Locate the cell with the specified text and output its [X, Y] center coordinate. 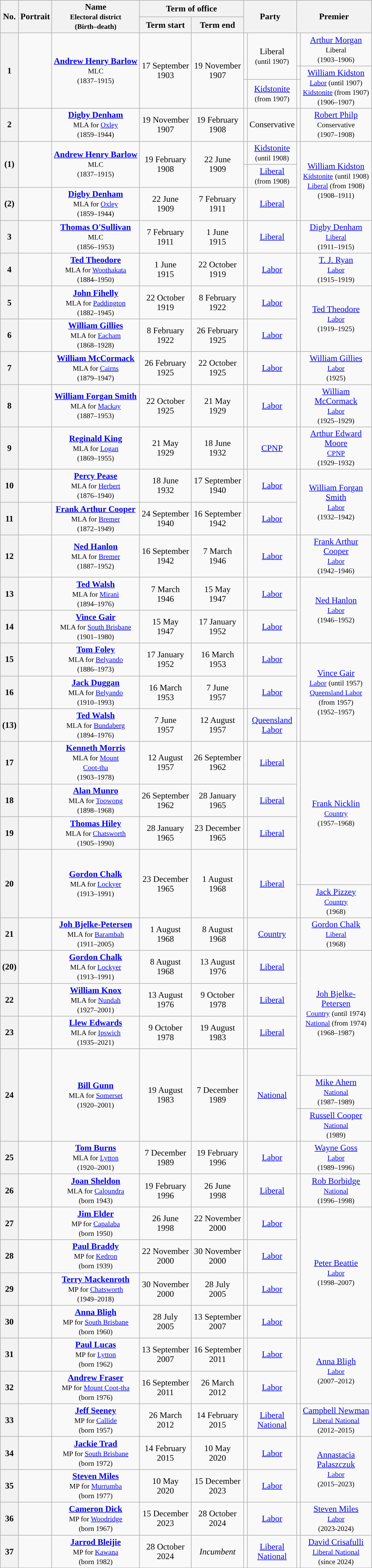
Paul BraddyMP for Kedron(born 1939) [96, 1256]
Ned HanlonMLA for Bremer(1887–1952) [96, 556]
24 September1940 [165, 519]
Digby DenhamLiberal(1911–1915) [336, 237]
Mike AhernNational(1987–1989) [336, 1092]
Cameron DickMP for Woodridge(born 1967) [96, 1518]
Wayne GossLabor(1989–1996) [336, 1158]
Liberal(until 1907) [272, 56]
17 [9, 763]
Frank Arthur CooperMLA for Bremer(1872–1949) [96, 519]
William KidstonKidstonite (until 1908)Liberal (from 1908)(1908–1911) [336, 181]
Country [272, 934]
(2) [9, 204]
Jack PizzeyCountry(1968) [336, 901]
Vince GairLabor (until 1957)Queensland Labor (from 1957)(1952–1957) [336, 692]
10 [9, 486]
9 [9, 448]
Tom FoleyMLA for Belyando(1886–1973) [96, 659]
31 [9, 1354]
Frank NicklinCountry(1957–1968) [336, 813]
Anna BlighMP for South Brisbane(born 1960) [96, 1322]
30 [9, 1322]
Annastacia PalaszczukLabor(2015–2023) [336, 1469]
5 [9, 302]
Arthur Edward MooreCPNP(1929–1932) [336, 448]
Steven MilesLabor(2023-2024) [336, 1518]
Joh Bjelke-PetersenMLA for Barambah(1911–2005) [96, 934]
William GilliesLabor(1925) [336, 368]
14 [9, 627]
Incumbent [218, 1551]
34 [9, 1453]
Term of office [192, 9]
Tom BurnsMLA for Lytton(1920–2001) [96, 1158]
William McCormackLabor(1925–1929) [336, 406]
Frank Arthur CooperLabor(1942–1946) [336, 556]
37 [9, 1551]
12 [9, 556]
Arthur MorganLiberal(1903–1906) [336, 50]
Percy PeaseMLA for Herbert(1876–1940) [96, 486]
Jim ElderMP for Capalaba(born 1950) [96, 1223]
23 [9, 1033]
CPNP [272, 448]
17 September1903 [165, 71]
Party [270, 17]
Term start [165, 25]
28 [9, 1256]
1 [9, 71]
Robert PhilpConservative(1907–1908) [336, 125]
3 [9, 237]
Conservative [272, 125]
20 [9, 883]
Jarrod BleijieMP for Kawana(born 1982) [96, 1551]
Russell CooperNational(1989) [336, 1125]
29 [9, 1289]
William KidstonLabor (until 1907)Kidstonite (from 1907)(1906–1907) [336, 87]
13 [9, 594]
8 [9, 406]
National [272, 1095]
25 [9, 1158]
16 [9, 692]
35 [9, 1486]
Steven MilesMP for Murrumba(born 1977) [96, 1486]
Reginald KingMLA for Logan(1869–1955) [96, 448]
Llew EdwardsMLA for Ipswich(1935–2021) [96, 1033]
36 [9, 1518]
33 [9, 1420]
William Forgan SmithMLA for Mackay(1887–1953) [96, 406]
Anna BlighLabor(2007–2012) [336, 1371]
Term end [218, 25]
Liberal(from 1908) [272, 176]
18 [9, 800]
Ned HanlonLabor(1946–1952) [336, 610]
Kidstonite(from 1907) [272, 94]
(20) [9, 967]
William KnoxMLA for Nundah(1927–2001) [96, 999]
Vince GairMLA for South Brisbane(1901–1980) [96, 627]
(13) [9, 725]
Jackie TradMP for South Brisbane(born 1972) [96, 1453]
No. [9, 17]
David CrisafulliLiberal National(since 2024) [336, 1551]
Thomas HileyMLA for Chatsworth(1905–1990) [96, 833]
Jack DugganMLA for Belyando(1910–1993) [96, 692]
Jeff SeeneyMP for Callide(born 1957) [96, 1420]
24 [9, 1095]
William Forgan SmithLabor(1932–1942) [336, 502]
Peter BeattieLabor(1998–2007) [336, 1273]
Gordon ChalkLiberal(1968) [336, 934]
(1) [9, 164]
T. J. RyanLabor(1915–1919) [336, 269]
Paul LucasMP for Lytton(born 1962) [96, 1354]
Kenneth MorrisMLA for MountCoot-tha(1903–1978) [96, 763]
Portrait [35, 17]
17 September1940 [218, 486]
32 [9, 1387]
Ted TheodoreMLA for Woothakata(1884–1950) [96, 269]
11 [9, 519]
15 [9, 659]
Bill GunnMLA for Somerset(1920–2001) [96, 1095]
John FihellyMLA for Paddington(1882–1945) [96, 302]
Kidstonite(until 1908) [272, 153]
2 [9, 125]
21 [9, 934]
Terry MackenrothMP for Chatsworth(1949–2018) [96, 1289]
Rob BorbidgeNational(1996–1998) [336, 1191]
Alan MunroMLA for Toowong(1898–1968) [96, 800]
Ted WalshMLA for Mirani(1894–1976) [96, 594]
19 [9, 833]
Thomas O'SullivanMLC(1856–1953) [96, 237]
22 [9, 999]
27 [9, 1223]
Joan SheldonMLA for Caloundra(born 1943) [96, 1191]
William McCormackMLA for Cairns(1879–1947) [96, 368]
William GilliesMLA for Eacham(1868–1928) [96, 335]
Ted WalshMLA for Bundaberg(1894–1976) [96, 725]
7 [9, 368]
NameElectoral district(Birth–death) [96, 17]
Ted TheodoreLabor(1919–1925) [336, 319]
Premier [334, 17]
6 [9, 335]
4 [9, 269]
Campbell NewmanLiberal National(2012–2015) [336, 1420]
Queensland Labor [272, 725]
Andrew FraserMP for Mount Coot-tha(born 1976) [96, 1387]
26 [9, 1191]
Joh Bjelke-PetersenCountry (until 1974)National (from 1974)(1968–1987) [336, 1013]
